Find where the given text appears and provide that cell's center as (x, y) coordinate. 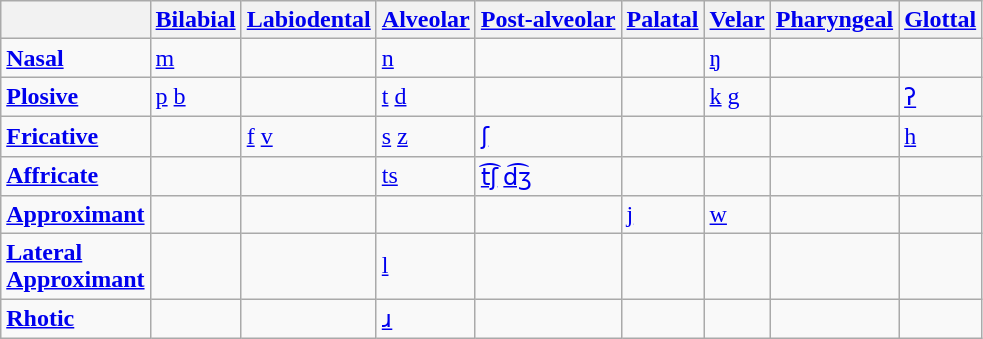
Approximant (76, 215)
Post-alveolar (548, 20)
ɹ (426, 319)
t d (426, 97)
m (196, 58)
Velar (737, 20)
t͡ʃ d͡ʒ (548, 176)
Nasal (76, 58)
l (426, 266)
ts (426, 176)
Fricative (76, 136)
Pharyngeal (834, 20)
f v (308, 136)
Affricate (76, 176)
ʔ (940, 97)
Glottal (940, 20)
Palatal (662, 20)
h (940, 136)
Bilabial (196, 20)
k g (737, 97)
ʃ (548, 136)
Alveolar (426, 20)
ŋ (737, 58)
w (737, 215)
s z (426, 136)
p b (196, 97)
Rhotic (76, 319)
LateralApproximant (76, 266)
Plosive (76, 97)
j (662, 215)
Labiodental (308, 20)
n (426, 58)
